Find where the given text appears and provide that cell's center as (X, Y) coordinate. 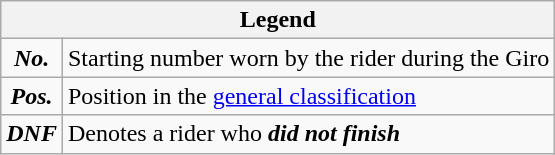
Starting number worn by the rider during the Giro (308, 58)
DNF (32, 134)
Legend (278, 20)
Denotes a rider who did not finish (308, 134)
No. (32, 58)
Pos. (32, 96)
Position in the general classification (308, 96)
